Identify which cell holds the provided text, then report its [x, y] central coordinate. 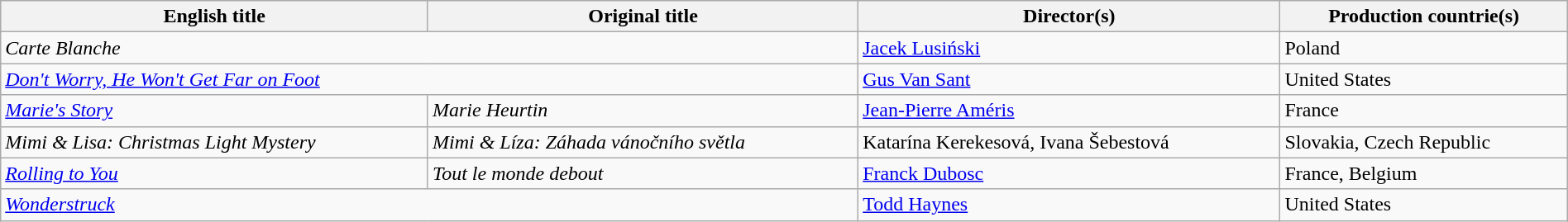
Rolling to You [215, 173]
Slovakia, Czech Republic [1424, 142]
Wonderstruck [430, 205]
Production countrie(s) [1424, 17]
Mimi & Líza: Záhada vánočního světla [643, 142]
Jean-Pierre Améris [1069, 111]
Marie's Story [215, 111]
Tout le monde debout [643, 173]
Original title [643, 17]
Director(s) [1069, 17]
France, Belgium [1424, 173]
Todd Haynes [1069, 205]
Gus Van Sant [1069, 79]
Katarína Kerekesová, Ivana Šebestová [1069, 142]
Mimi & Lisa: Christmas Light Mystery [215, 142]
Franck Dubosc [1069, 173]
Jacek Lusiński [1069, 48]
English title [215, 17]
Marie Heurtin [643, 111]
France [1424, 111]
Don't Worry, He Won't Get Far on Foot [430, 79]
Carte Blanche [430, 48]
Poland [1424, 48]
